From the cell containing the given text, extract its center point as [x, y] coordinate. 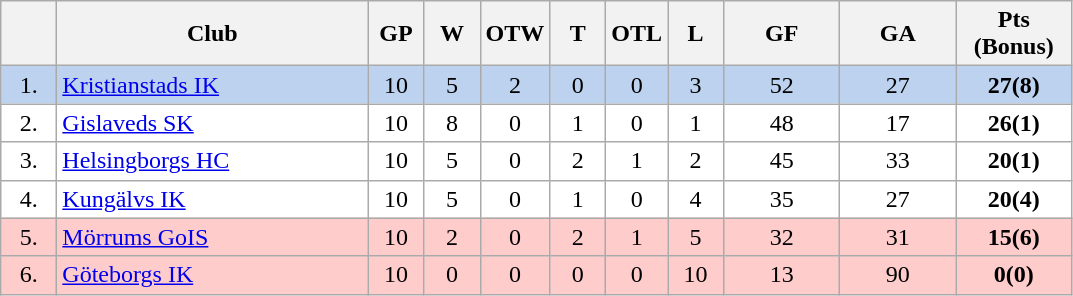
20(4) [1014, 199]
35 [782, 199]
6. [29, 275]
L [696, 34]
Kristianstads IK [212, 85]
31 [898, 237]
52 [782, 85]
1. [29, 85]
15(6) [1014, 237]
Club [212, 34]
4. [29, 199]
20(1) [1014, 161]
Pts (Bonus) [1014, 34]
OTW [515, 34]
GF [782, 34]
Helsingborgs HC [212, 161]
0(0) [1014, 275]
32 [782, 237]
4 [696, 199]
45 [782, 161]
Mörrums GoIS [212, 237]
90 [898, 275]
Gislaveds SK [212, 123]
W [452, 34]
33 [898, 161]
Kungälvs IK [212, 199]
3 [696, 85]
13 [782, 275]
Göteborgs IK [212, 275]
GA [898, 34]
5. [29, 237]
17 [898, 123]
GP [396, 34]
2. [29, 123]
OTL [637, 34]
27(8) [1014, 85]
8 [452, 123]
3. [29, 161]
26(1) [1014, 123]
48 [782, 123]
T [578, 34]
